Determine the [X, Y] coordinate at the center of the cell enclosing the given text.  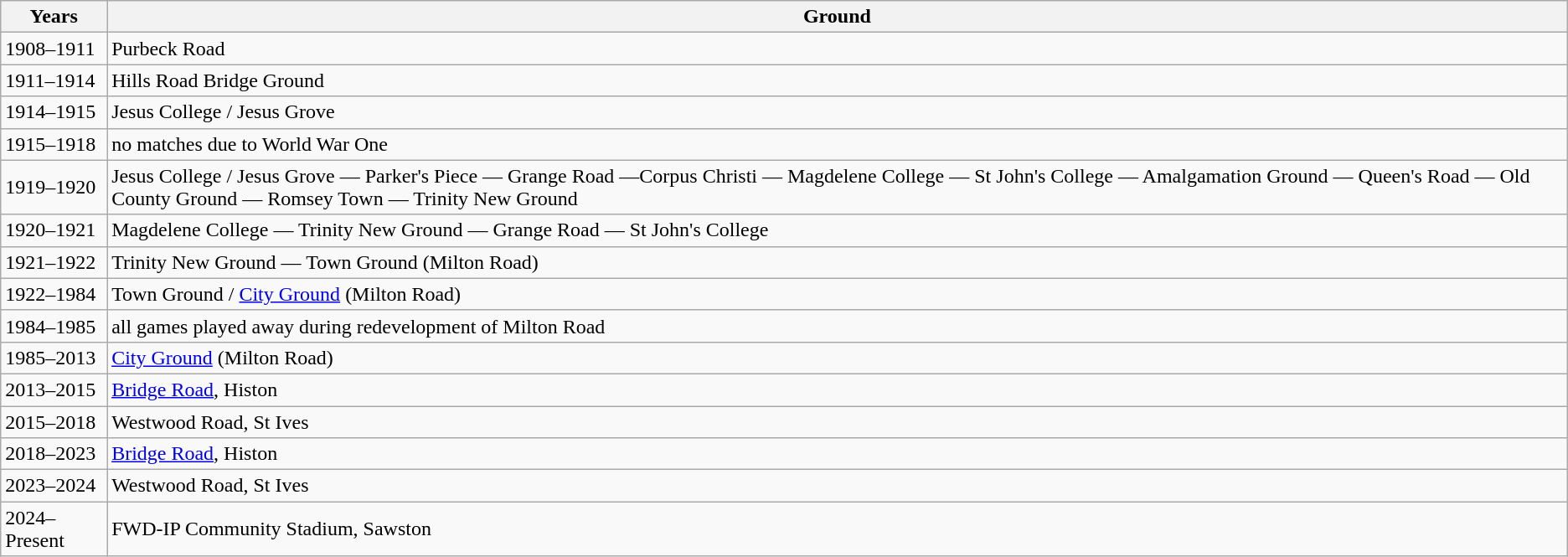
2015–2018 [54, 421]
1914–1915 [54, 112]
2013–2015 [54, 389]
no matches due to World War One [838, 144]
Magdelene College — Trinity New Ground — Grange Road — St John's College [838, 230]
2024–Present [54, 529]
FWD-IP Community Stadium, Sawston [838, 529]
1984–1985 [54, 326]
Hills Road Bridge Ground [838, 80]
1985–2013 [54, 358]
1911–1914 [54, 80]
2023–2024 [54, 486]
Trinity New Ground — Town Ground (Milton Road) [838, 262]
1922–1984 [54, 294]
Purbeck Road [838, 49]
Town Ground / City Ground (Milton Road) [838, 294]
Ground [838, 17]
1921–1922 [54, 262]
1908–1911 [54, 49]
1915–1918 [54, 144]
City Ground (Milton Road) [838, 358]
Jesus College / Jesus Grove [838, 112]
2018–2023 [54, 454]
Years [54, 17]
1919–1920 [54, 188]
all games played away during redevelopment of Milton Road [838, 326]
1920–1921 [54, 230]
